Determine the (x, y) coordinate at the center of the cell enclosing the given text.  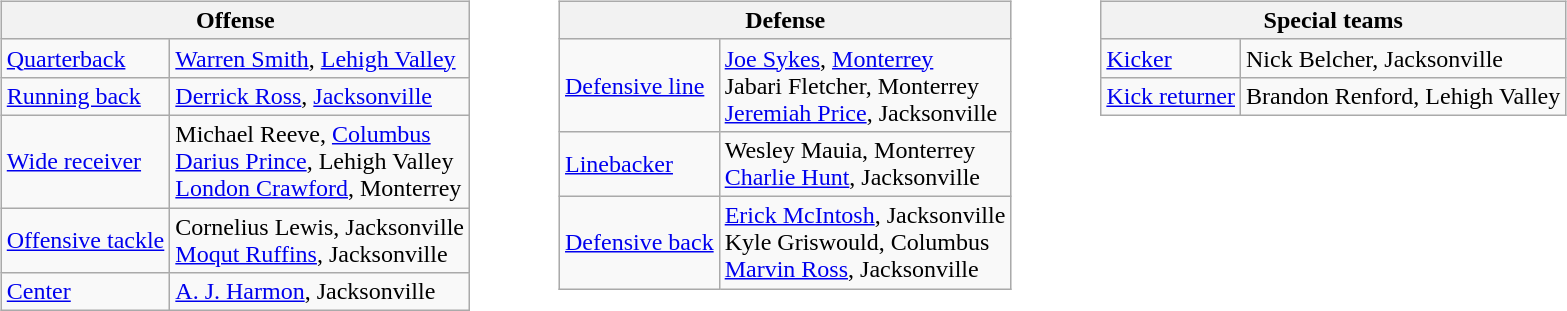
Derrick Ross, Jacksonville (320, 96)
Wesley Mauia, MonterreyCharlie Hunt, Jacksonville (865, 164)
Erick McIntosh, JacksonvilleKyle Griswould, ColumbusMarvin Ross, Jacksonville (865, 242)
Linebacker (640, 164)
Cornelius Lewis, JacksonvilleMoqut Ruffins, Jacksonville (320, 240)
Offensive tackle (86, 240)
Wide receiver (86, 161)
Brandon Renford, Lehigh Valley (1404, 96)
Offense (235, 20)
Nick Belcher, Jacksonville (1404, 58)
Warren Smith, Lehigh Valley (320, 58)
Kick returner (1171, 96)
Quarterback (86, 58)
Michael Reeve, ColumbusDarius Prince, Lehigh ValleyLondon Crawford, Monterrey (320, 161)
Defensive back (640, 242)
Center (86, 292)
A. J. Harmon, Jacksonville (320, 292)
Defense (786, 20)
Running back (86, 96)
Special teams (1334, 20)
Defensive line (640, 85)
Joe Sykes, MonterreyJabari Fletcher, MonterreyJeremiah Price, Jacksonville (865, 85)
Kicker (1171, 58)
